Return the (X, Y) coordinate for the center point of the cell that contains the specified text.  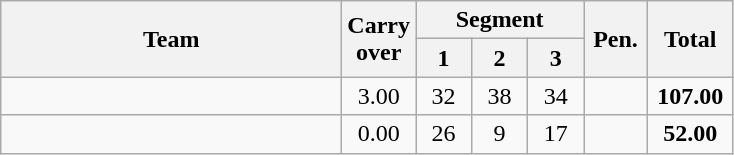
32 (444, 96)
17 (556, 134)
34 (556, 96)
2 (500, 58)
107.00 (690, 96)
9 (500, 134)
3 (556, 58)
Pen. (616, 39)
Segment (500, 20)
26 (444, 134)
3.00 (379, 96)
Total (690, 39)
38 (500, 96)
1 (444, 58)
Carry over (379, 39)
Team (172, 39)
52.00 (690, 134)
0.00 (379, 134)
